Find where the given text appears and provide that cell's center as (x, y) coordinate. 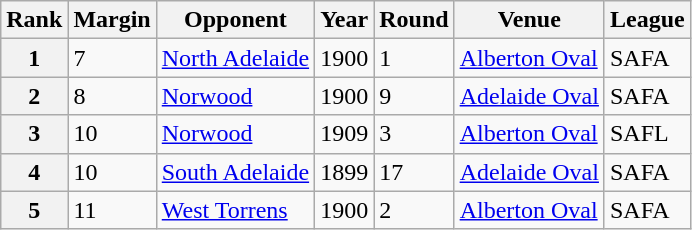
7 (112, 58)
Margin (112, 20)
South Adelaide (235, 172)
5 (34, 210)
North Adelaide (235, 58)
Venue (529, 20)
League (647, 20)
Rank (34, 20)
1909 (344, 134)
17 (414, 172)
11 (112, 210)
SAFL (647, 134)
9 (414, 96)
Year (344, 20)
West Torrens (235, 210)
8 (112, 96)
Opponent (235, 20)
1899 (344, 172)
4 (34, 172)
Round (414, 20)
